Capture the cell that displays the provided text and extract its [x, y] central coordinate. 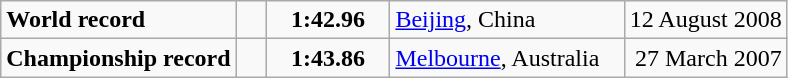
World record [118, 20]
1:43.86 [328, 58]
Beijing, China [507, 20]
Championship record [118, 58]
Melbourne, Australia [507, 58]
27 March 2007 [706, 58]
1:42.96 [328, 20]
12 August 2008 [706, 20]
